For the text-containing cell, return its midpoint in [x, y] coordinate format. 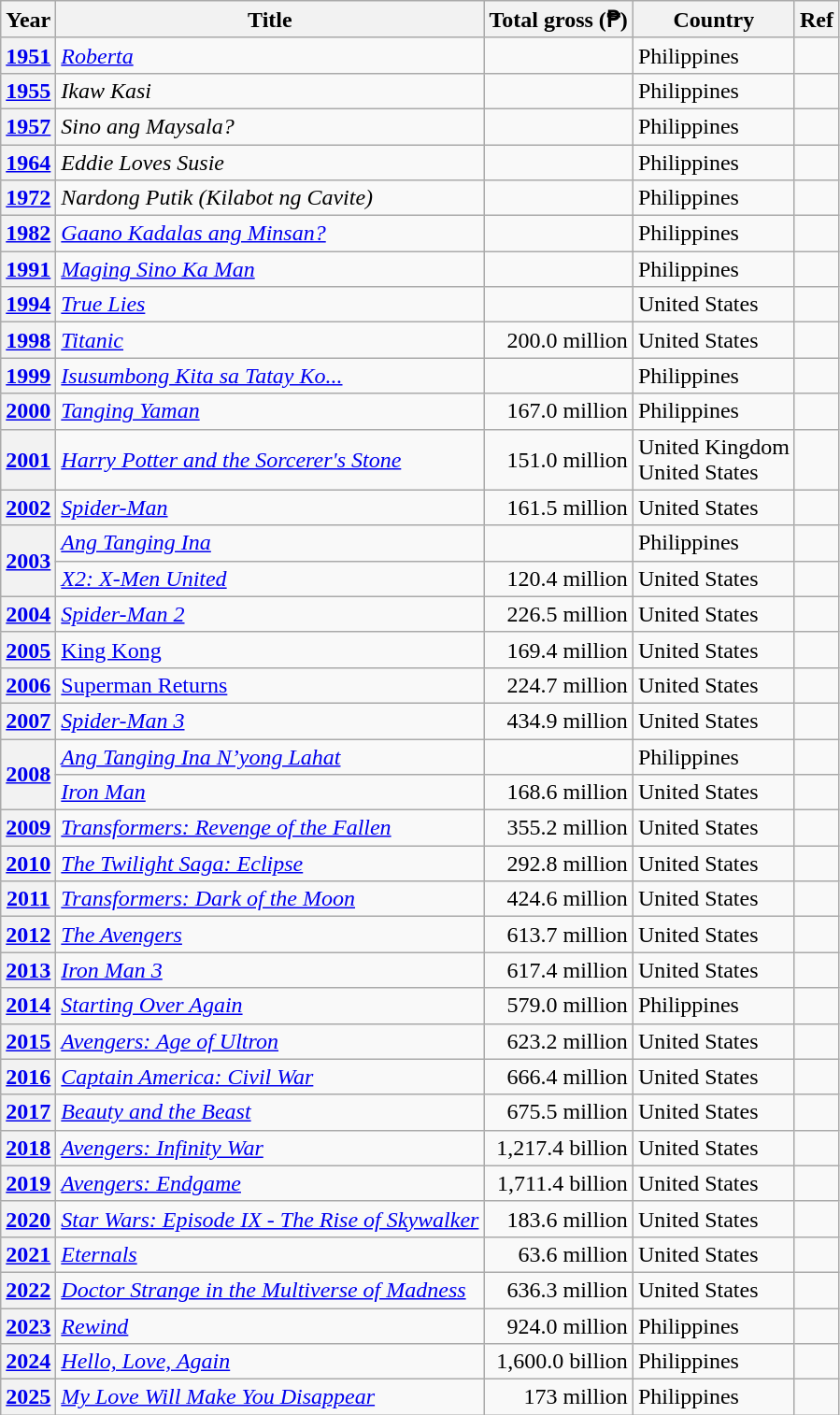
2025 [28, 1397]
Hello, Love, Again [270, 1362]
2004 [28, 614]
666.4 million [559, 1077]
True Lies [270, 305]
1,711.4 billion [559, 1183]
2022 [28, 1290]
Starting Over Again [270, 1006]
Beauty and the Beast [270, 1112]
173 million [559, 1397]
2012 [28, 935]
X2: X-Men United [270, 579]
1994 [28, 305]
2013 [28, 970]
2001 [28, 460]
224.7 million [559, 685]
Ang Tanging Ina N’yong Lahat [270, 756]
Ref [817, 20]
1951 [28, 55]
1955 [28, 91]
Iron Man [270, 793]
63.6 million [559, 1254]
434.9 million [559, 721]
Isusumbong Kita sa Tatay Ko... [270, 376]
Transformers: Revenge of the Fallen [270, 828]
355.2 million [559, 828]
United KingdomUnited States [714, 460]
Harry Potter and the Sorcerer's Stone [270, 460]
2003 [28, 561]
924.0 million [559, 1326]
Spider-Man 3 [270, 721]
1957 [28, 126]
2010 [28, 864]
2021 [28, 1254]
2006 [28, 685]
Spider-Man [270, 507]
2011 [28, 899]
2017 [28, 1112]
Doctor Strange in the Multiverse of Madness [270, 1290]
2008 [28, 774]
Avengers: Age of Ultron [270, 1041]
183.6 million [559, 1219]
167.0 million [559, 411]
Rewind [270, 1326]
The Avengers [270, 935]
Ikaw Kasi [270, 91]
2024 [28, 1362]
169.4 million [559, 650]
Maging Sino Ka Man [270, 269]
226.5 million [559, 614]
Titanic [270, 340]
My Love Will Make You Disappear [270, 1397]
1972 [28, 198]
2019 [28, 1183]
Spider-Man 2 [270, 614]
623.2 million [559, 1041]
2020 [28, 1219]
Title [270, 20]
1982 [28, 234]
2002 [28, 507]
200.0 million [559, 340]
1,600.0 billion [559, 1362]
1,217.4 billion [559, 1148]
675.5 million [559, 1112]
Superman Returns [270, 685]
Country [714, 20]
579.0 million [559, 1006]
168.6 million [559, 793]
Eddie Loves Susie [270, 162]
Avengers: Infinity War [270, 1148]
636.3 million [559, 1290]
Transformers: Dark of the Moon [270, 899]
Star Wars: Episode IX - The Rise of Skywalker [270, 1219]
Avengers: Endgame [270, 1183]
161.5 million [559, 507]
151.0 million [559, 460]
Iron Man 3 [270, 970]
The Twilight Saga: Eclipse [270, 864]
617.4 million [559, 970]
2005 [28, 650]
Gaano Kadalas ang Minsan? [270, 234]
613.7 million [559, 935]
Year [28, 20]
1991 [28, 269]
Captain America: Civil War [270, 1077]
1964 [28, 162]
Ang Tanging Ina [270, 543]
Roberta [270, 55]
2000 [28, 411]
Tanging Yaman [270, 411]
2009 [28, 828]
Total gross (₱) [559, 20]
King Kong [270, 650]
2018 [28, 1148]
1999 [28, 376]
292.8 million [559, 864]
2023 [28, 1326]
2016 [28, 1077]
2015 [28, 1041]
424.6 million [559, 899]
Sino ang Maysala? [270, 126]
1998 [28, 340]
2014 [28, 1006]
Nardong Putik (Kilabot ng Cavite) [270, 198]
120.4 million [559, 579]
Eternals [270, 1254]
2007 [28, 721]
